Find where the given text appears and provide that cell's center as [x, y] coordinate. 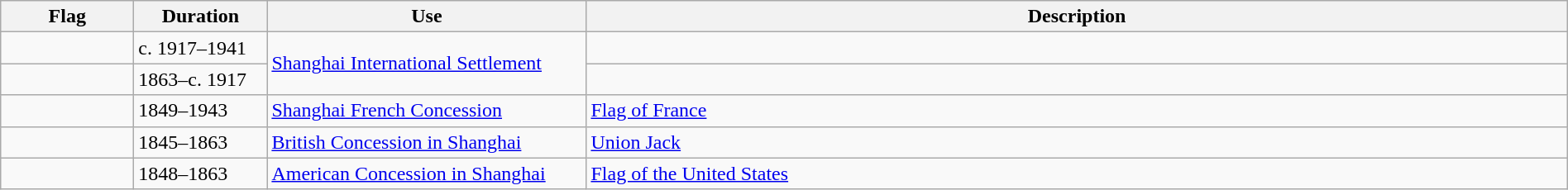
1845–1863 [200, 142]
1849–1943 [200, 111]
Use [427, 17]
Description [1077, 17]
Flag of France [1077, 111]
Shanghai International Settlement [427, 64]
British Concession in Shanghai [427, 142]
Flag [68, 17]
c. 1917–1941 [200, 48]
Duration [200, 17]
1848–1863 [200, 173]
1863–c. 1917 [200, 79]
Flag of the United States [1077, 173]
Shanghai French Concession [427, 111]
Union Jack [1077, 142]
American Concession in Shanghai [427, 173]
